From the cell containing the given text, extract its center point as [x, y] coordinate. 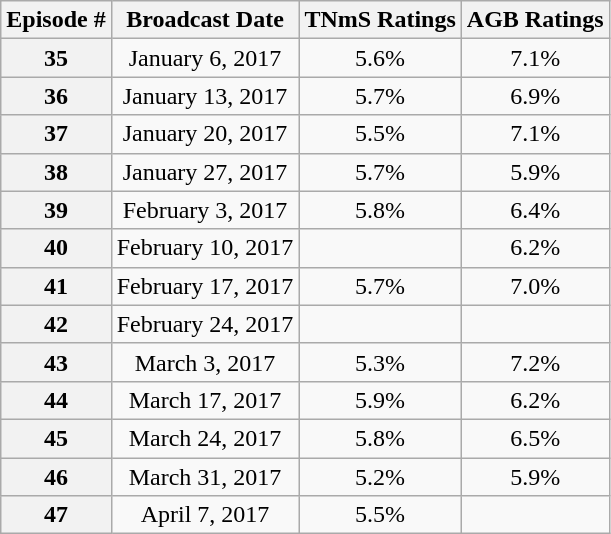
Broadcast Date [205, 20]
March 3, 2017 [205, 362]
January 20, 2017 [205, 134]
5.2% [380, 477]
January 6, 2017 [205, 58]
6.4% [535, 210]
February 17, 2017 [205, 286]
37 [56, 134]
6.5% [535, 438]
March 17, 2017 [205, 400]
5.6% [380, 58]
7.0% [535, 286]
April 7, 2017 [205, 515]
42 [56, 324]
6.9% [535, 96]
7.2% [535, 362]
February 10, 2017 [205, 248]
45 [56, 438]
March 24, 2017 [205, 438]
44 [56, 400]
Episode # [56, 20]
TNmS Ratings [380, 20]
February 3, 2017 [205, 210]
38 [56, 172]
5.3% [380, 362]
AGB Ratings [535, 20]
43 [56, 362]
46 [56, 477]
36 [56, 96]
January 27, 2017 [205, 172]
March 31, 2017 [205, 477]
February 24, 2017 [205, 324]
41 [56, 286]
39 [56, 210]
35 [56, 58]
January 13, 2017 [205, 96]
47 [56, 515]
40 [56, 248]
